Detect which cell encompasses the target text, then output its (X, Y) center coordinate. 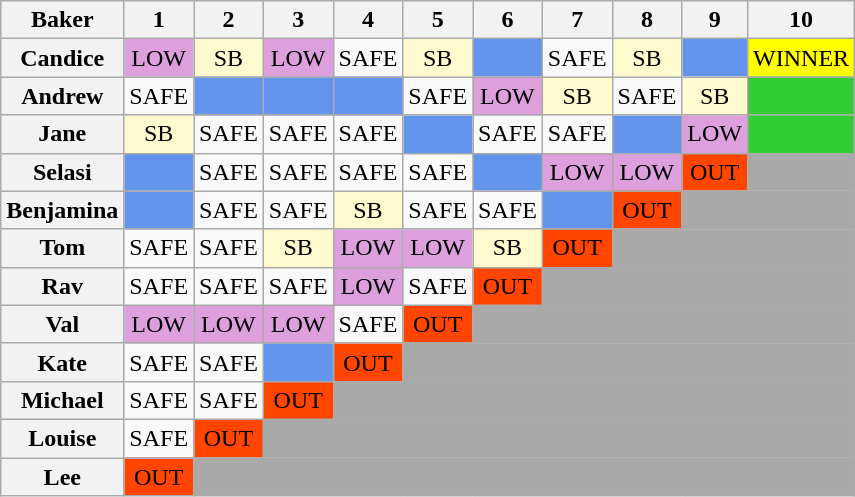
Jane (62, 134)
Selasi (62, 172)
6 (508, 20)
Candice (62, 58)
Benjamina (62, 210)
10 (802, 20)
Andrew (62, 96)
2 (229, 20)
Rav (62, 286)
Lee (62, 477)
7 (577, 20)
5 (438, 20)
8 (647, 20)
Tom (62, 248)
Kate (62, 362)
Baker (62, 20)
Louise (62, 438)
Michael (62, 400)
1 (159, 20)
WINNER (802, 58)
3 (298, 20)
9 (715, 20)
4 (368, 20)
Val (62, 324)
